Provide the [X, Y] coordinate of the cell's center where the given text is located.  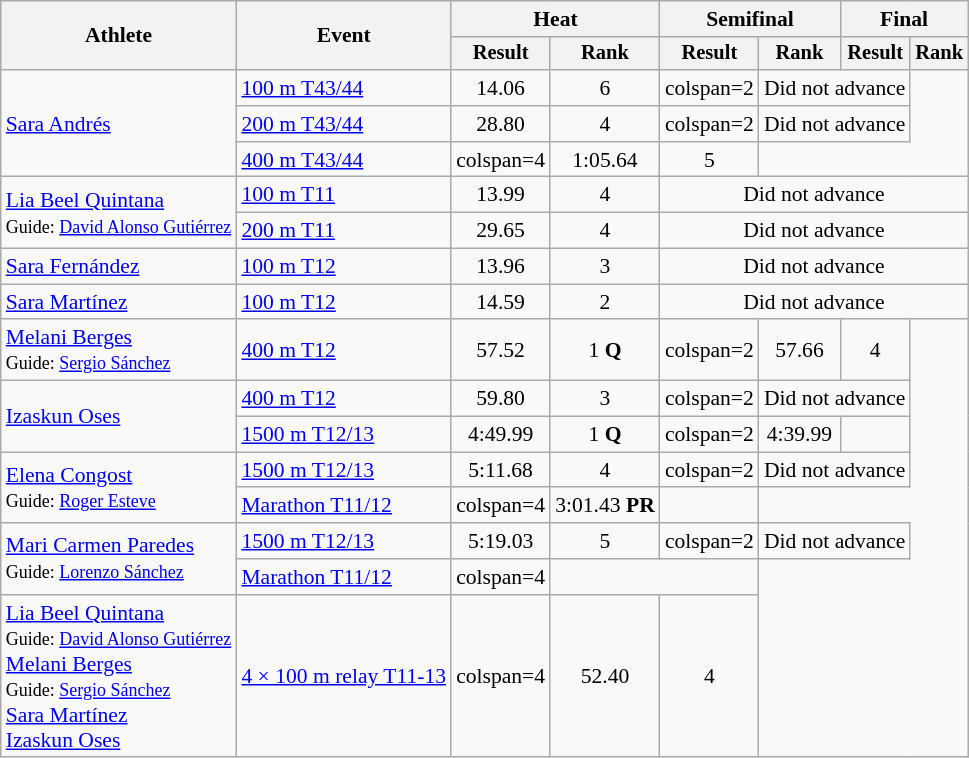
400 m T43/44 [344, 160]
5:11.68 [500, 470]
4:49.99 [500, 435]
Lia Beel QuintanaGuide: David Alonso GutiérrezMelani BergesGuide: Sergio SánchezSara MartínezIzaskun Oses [119, 676]
Final [904, 19]
Athlete [119, 36]
2 [605, 302]
4 × 100 m relay T11-13 [344, 676]
57.52 [500, 350]
13.96 [500, 267]
Event [344, 36]
Heat [556, 19]
Semifinal [750, 19]
Sara Andrés [119, 124]
59.80 [500, 399]
14.06 [500, 88]
52.40 [605, 676]
3:01.43 PR [605, 506]
Melani BergesGuide: Sergio Sánchez [119, 350]
100 m T43/44 [344, 88]
29.65 [500, 231]
200 m T43/44 [344, 124]
6 [605, 88]
14.59 [500, 302]
13.99 [500, 195]
28.80 [500, 124]
Sara Martínez [119, 302]
Lia Beel QuintanaGuide: David Alonso Gutiérrez [119, 212]
Sara Fernández [119, 267]
Izaskun Oses [119, 416]
200 m T11 [344, 231]
4:39.99 [800, 435]
100 m T11 [344, 195]
Elena CongostGuide: Roger Esteve [119, 488]
1:05.64 [605, 160]
Mari Carmen ParedesGuide: Lorenzo Sánchez [119, 558]
5:19.03 [500, 541]
57.66 [800, 350]
